Return [x, y] of the center of cell containing provided text 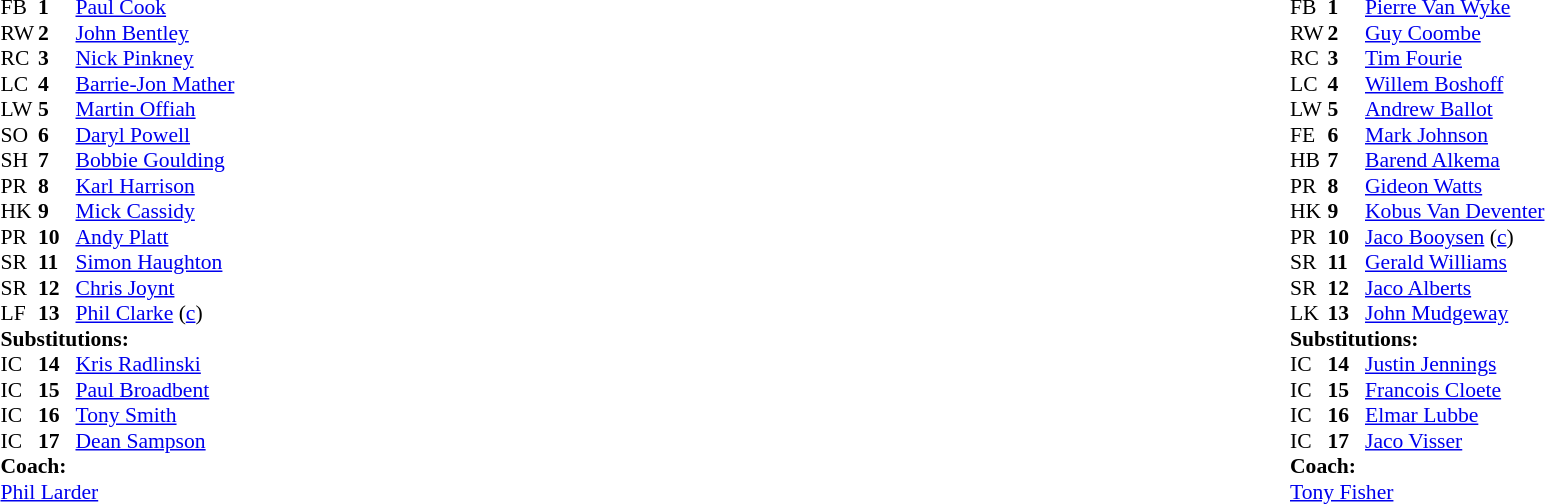
Mark Johnson [1454, 135]
Daryl Powell [156, 135]
Willem Boshoff [1454, 84]
Andy Platt [156, 237]
Nick Pinkney [156, 59]
HB [1309, 161]
Guy Coombe [1454, 33]
FE [1309, 135]
Jaco Alberts [1454, 288]
Kris Radlinski [156, 365]
Justin Jennings [1454, 365]
Karl Harrison [156, 186]
SO [19, 135]
Tim Fourie [1454, 59]
Mick Cassidy [156, 211]
Phil Clarke (c) [156, 313]
Bobbie Goulding [156, 161]
Francois Cloete [1454, 390]
LF [19, 313]
Jaco Visser [1454, 441]
Dean Sampson [156, 441]
Paul Broadbent [156, 390]
John Bentley [156, 33]
Chris Joynt [156, 288]
Martin Offiah [156, 109]
Kobus Van Deventer [1454, 211]
Simon Haughton [156, 263]
Jaco Booysen (c) [1454, 237]
Elmar Lubbe [1454, 415]
Gideon Watts [1454, 186]
LK [1309, 313]
Barend Alkema [1454, 161]
Tony Smith [156, 415]
Andrew Ballot [1454, 109]
SH [19, 161]
Gerald Williams [1454, 263]
Barrie-Jon Mather [156, 84]
John Mudgeway [1454, 313]
